Search for the cell housing the specified text and yield its [x, y] center coordinate. 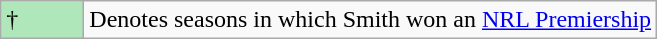
† [42, 20]
Denotes seasons in which Smith won an NRL Premiership [370, 20]
